Search for the cell housing the specified text and yield its [X, Y] center coordinate. 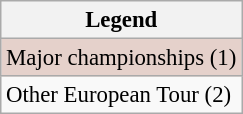
Major championships (1) [122, 58]
Legend [122, 20]
Other European Tour (2) [122, 95]
